Return the [x, y] coordinate for the center point of the cell that contains the specified text.  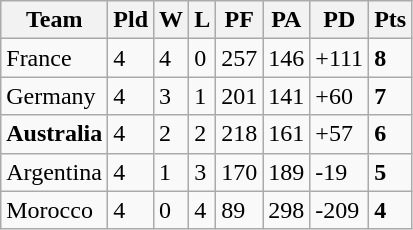
Morocco [54, 210]
170 [240, 172]
218 [240, 134]
7 [390, 96]
Germany [54, 96]
5 [390, 172]
89 [240, 210]
298 [286, 210]
PF [240, 20]
146 [286, 58]
France [54, 58]
Team [54, 20]
Australia [54, 134]
+57 [340, 134]
-209 [340, 210]
L [202, 20]
257 [240, 58]
Pts [390, 20]
+111 [340, 58]
161 [286, 134]
PA [286, 20]
W [172, 20]
8 [390, 58]
PD [340, 20]
Argentina [54, 172]
Pld [131, 20]
6 [390, 134]
201 [240, 96]
-19 [340, 172]
+60 [340, 96]
141 [286, 96]
189 [286, 172]
